Find where the given text appears and provide that cell's center as (x, y) coordinate. 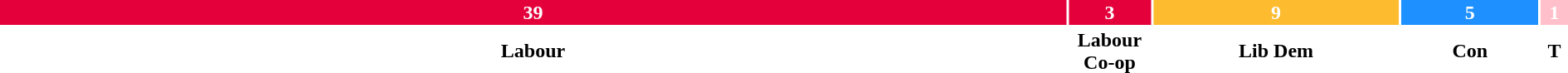
9 (1276, 12)
39 (533, 12)
3 (1110, 12)
5 (1470, 12)
1 (1555, 12)
